Extract the (x, y) coordinate from the center of the cell holding the provided text.  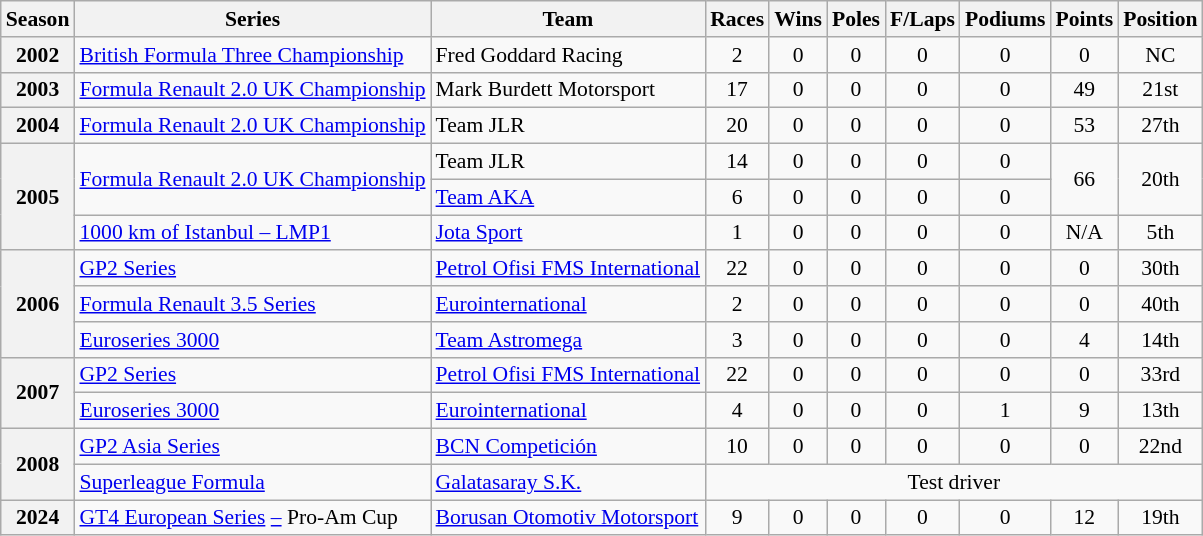
22nd (1160, 447)
49 (1084, 90)
2002 (38, 55)
Superleague Formula (252, 482)
5th (1160, 233)
1000 km of Istanbul – LMP1 (252, 233)
27th (1160, 126)
2004 (38, 126)
BCN Competición (568, 447)
GP2 Asia Series (252, 447)
Fred Goddard Racing (568, 55)
Team (568, 19)
53 (1084, 126)
3 (737, 340)
Galatasaray S.K. (568, 482)
6 (737, 197)
Jota Sport (568, 233)
19th (1160, 518)
2024 (38, 518)
20th (1160, 180)
14th (1160, 340)
Series (252, 19)
13th (1160, 411)
2005 (38, 198)
Mark Burdett Motorsport (568, 90)
GT4 European Series – Pro-Am Cup (252, 518)
F/Laps (922, 19)
66 (1084, 180)
2007 (38, 392)
30th (1160, 269)
Team Astromega (568, 340)
Season (38, 19)
10 (737, 447)
40th (1160, 304)
14 (737, 162)
NC (1160, 55)
Formula Renault 3.5 Series (252, 304)
Points (1084, 19)
2003 (38, 90)
2008 (38, 464)
2006 (38, 304)
20 (737, 126)
Podiums (1006, 19)
33rd (1160, 375)
21st (1160, 90)
Wins (798, 19)
Position (1160, 19)
Poles (856, 19)
17 (737, 90)
Borusan Otomotiv Motorsport (568, 518)
Test driver (954, 482)
12 (1084, 518)
British Formula Three Championship (252, 55)
Races (737, 19)
N/A (1084, 233)
Team AKA (568, 197)
